Return the [x, y] coordinate for the center point of the cell that contains the specified text.  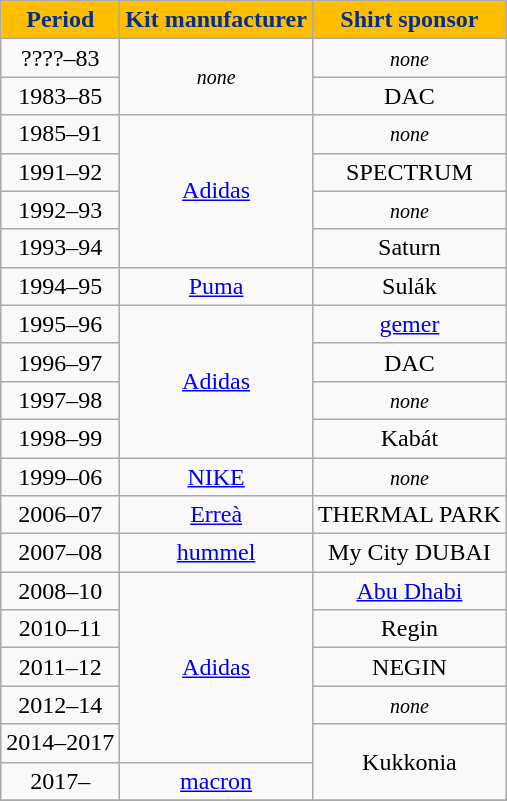
1998–99 [60, 438]
????–83 [60, 58]
2014–2017 [60, 743]
Kukkonia [409, 762]
1991–92 [60, 172]
My City DUBAI [409, 553]
1993–94 [60, 248]
SPECTRUM [409, 172]
macron [216, 781]
2006–07 [60, 515]
1999–06 [60, 477]
Abu Dhabi [409, 591]
Period [60, 20]
Regin [409, 629]
1995–96 [60, 324]
1994–95 [60, 286]
1997–98 [60, 400]
1992–93 [60, 210]
gemer [409, 324]
2008–10 [60, 591]
2010–11 [60, 629]
Kit manufacturer [216, 20]
NEGIN [409, 667]
1983–85 [60, 96]
Kabát [409, 438]
2011–12 [60, 667]
Shirt sponsor [409, 20]
1985–91 [60, 134]
Puma [216, 286]
2012–14 [60, 705]
1996–97 [60, 362]
2017– [60, 781]
Sulák [409, 286]
NIKE [216, 477]
2007–08 [60, 553]
THERMAL PARK [409, 515]
Saturn [409, 248]
hummel [216, 553]
Erreà [216, 515]
